Search for the cell housing the specified text and yield its [x, y] center coordinate. 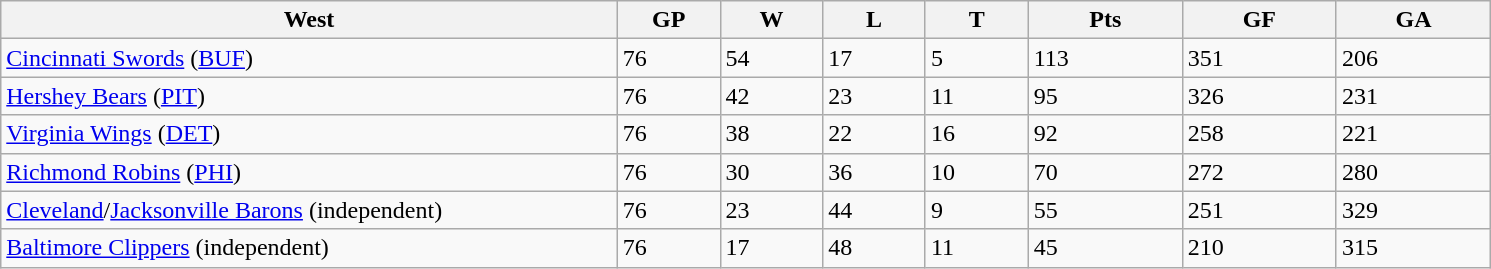
GA [1413, 20]
42 [772, 96]
Hershey Bears (PIT) [310, 96]
326 [1259, 96]
Virginia Wings (DET) [310, 134]
38 [772, 134]
272 [1259, 172]
5 [976, 58]
30 [772, 172]
W [772, 20]
92 [1105, 134]
36 [874, 172]
Richmond Robins (PHI) [310, 172]
258 [1259, 134]
55 [1105, 210]
16 [976, 134]
329 [1413, 210]
45 [1105, 248]
10 [976, 172]
210 [1259, 248]
231 [1413, 96]
GP [668, 20]
351 [1259, 58]
206 [1413, 58]
T [976, 20]
L [874, 20]
221 [1413, 134]
251 [1259, 210]
GF [1259, 20]
Cincinnati Swords (BUF) [310, 58]
22 [874, 134]
9 [976, 210]
280 [1413, 172]
315 [1413, 248]
95 [1105, 96]
70 [1105, 172]
44 [874, 210]
Pts [1105, 20]
113 [1105, 58]
Cleveland/Jacksonville Barons (independent) [310, 210]
West [310, 20]
48 [874, 248]
Baltimore Clippers (independent) [310, 248]
54 [772, 58]
